Scan for the cell matching the given text and deliver its (X, Y) coordinate at center. 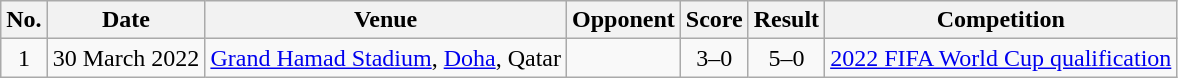
2022 FIFA World Cup qualification (1001, 58)
Date (126, 20)
No. (24, 20)
Score (714, 20)
Competition (1001, 20)
Opponent (624, 20)
Venue (386, 20)
30 March 2022 (126, 58)
5–0 (786, 58)
Grand Hamad Stadium, Doha, Qatar (386, 58)
Result (786, 20)
1 (24, 58)
3–0 (714, 58)
